Locate the cell with the specified text and output its [X, Y] center coordinate. 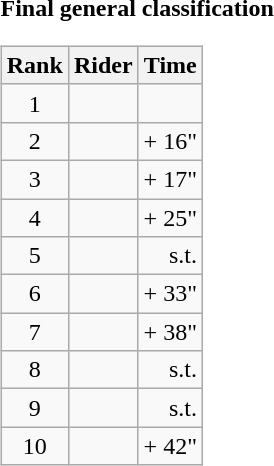
+ 16" [170, 141]
7 [34, 332]
Rank [34, 65]
1 [34, 103]
Rider [103, 65]
+ 38" [170, 332]
Time [170, 65]
9 [34, 408]
+ 42" [170, 446]
10 [34, 446]
+ 33" [170, 294]
5 [34, 256]
3 [34, 179]
+ 25" [170, 217]
4 [34, 217]
+ 17" [170, 179]
8 [34, 370]
2 [34, 141]
6 [34, 294]
